Find where the given text appears and provide that cell's center as [x, y] coordinate. 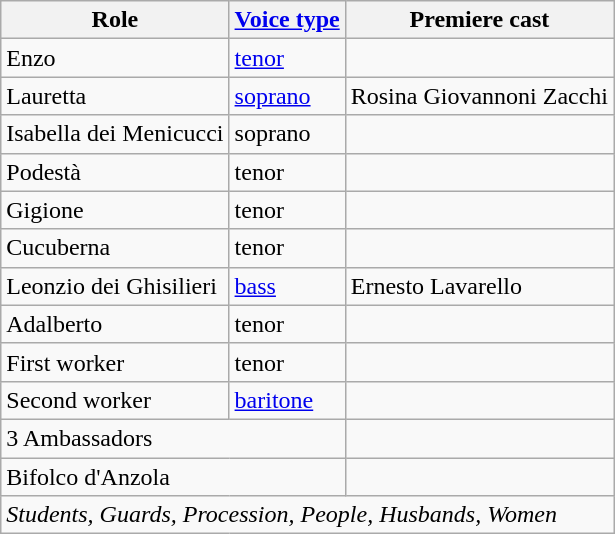
Cucuberna [115, 248]
3 Ambassadors [173, 438]
bass [287, 286]
Lauretta [115, 96]
Role [115, 20]
Premiere cast [479, 20]
Gigione [115, 210]
Voice type [287, 20]
Enzo [115, 58]
Isabella dei Menicucci [115, 134]
First worker [115, 362]
Students, Guards, Procession, People, Husbands, Women [308, 515]
Ernesto Lavarello [479, 286]
Second worker [115, 400]
Bifolco d'Anzola [173, 477]
baritone [287, 400]
Podestà [115, 172]
Leonzio dei Ghisilieri [115, 286]
Rosina Giovannoni Zacchi [479, 96]
Adalberto [115, 324]
